For the text-containing cell, return its midpoint in (x, y) coordinate format. 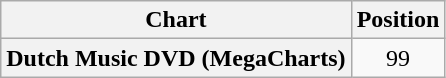
Chart (176, 20)
99 (398, 58)
Dutch Music DVD (MegaCharts) (176, 58)
Position (398, 20)
